Extract the [x, y] coordinate from the center of the cell holding the provided text.  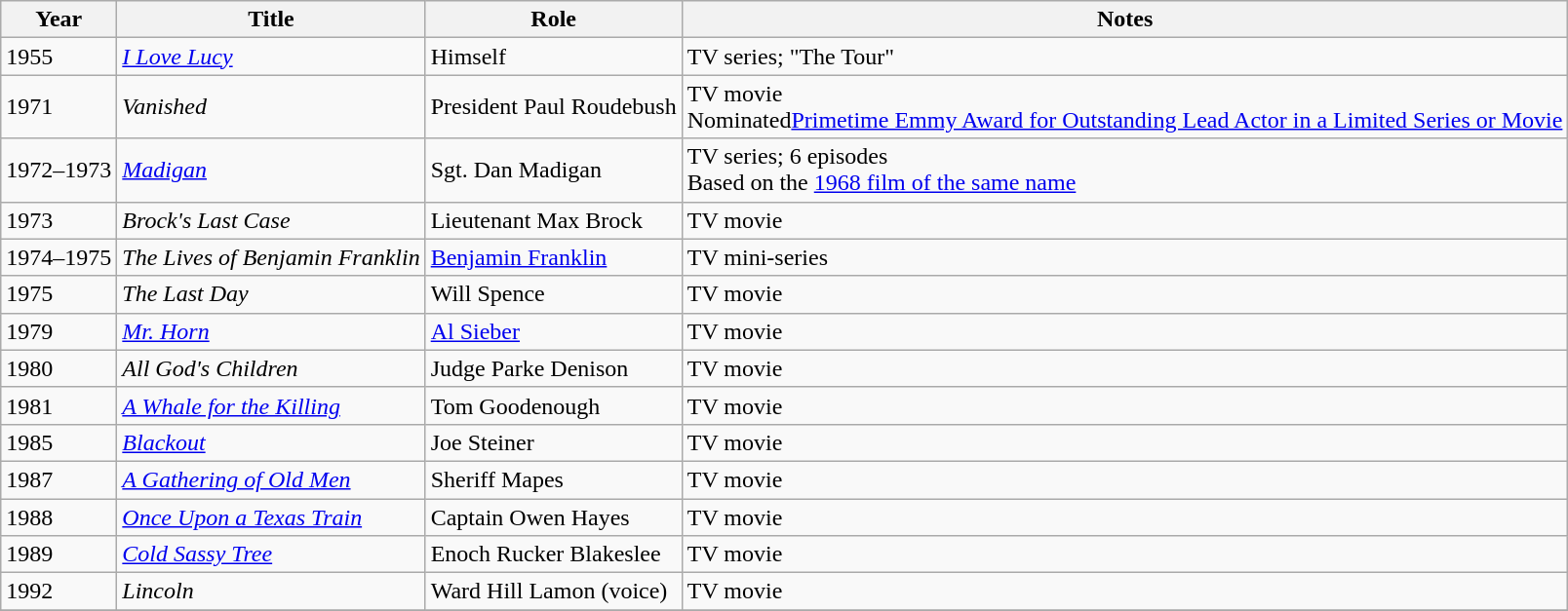
1987 [59, 479]
Madigan [271, 170]
Sheriff Mapes [554, 479]
Captain Owen Hayes [554, 517]
Al Sieber [554, 331]
1992 [59, 592]
Mr. Horn [271, 331]
The Last Day [271, 294]
1972–1973 [59, 170]
1980 [59, 368]
Lieutenant Max Brock [554, 220]
Title [271, 19]
Blackout [271, 442]
Notes [1125, 19]
Once Upon a Texas Train [271, 517]
Lincoln [271, 592]
Enoch Rucker Blakeslee [554, 554]
Role [554, 19]
Cold Sassy Tree [271, 554]
1979 [59, 331]
1985 [59, 442]
Brock's Last Case [271, 220]
Himself [554, 57]
TV movieNominatedPrimetime Emmy Award for Outstanding Lead Actor in a Limited Series or Movie [1125, 107]
Year [59, 19]
A Whale for the Killing [271, 405]
TV series; 6 episodesBased on the 1968 film of the same name [1125, 170]
Joe Steiner [554, 442]
1975 [59, 294]
Vanished [271, 107]
I Love Lucy [271, 57]
1974–1975 [59, 257]
1955 [59, 57]
TV mini-series [1125, 257]
TV series; "The Tour" [1125, 57]
The Lives of Benjamin Franklin [271, 257]
1989 [59, 554]
Ward Hill Lamon (voice) [554, 592]
Tom Goodenough [554, 405]
All God's Children [271, 368]
1973 [59, 220]
1988 [59, 517]
A Gathering of Old Men [271, 479]
Benjamin Franklin [554, 257]
Sgt. Dan Madigan [554, 170]
1971 [59, 107]
President Paul Roudebush [554, 107]
Judge Parke Denison [554, 368]
Will Spence [554, 294]
1981 [59, 405]
